Determine the (x, y) coordinate at the center of the cell enclosing the given text.  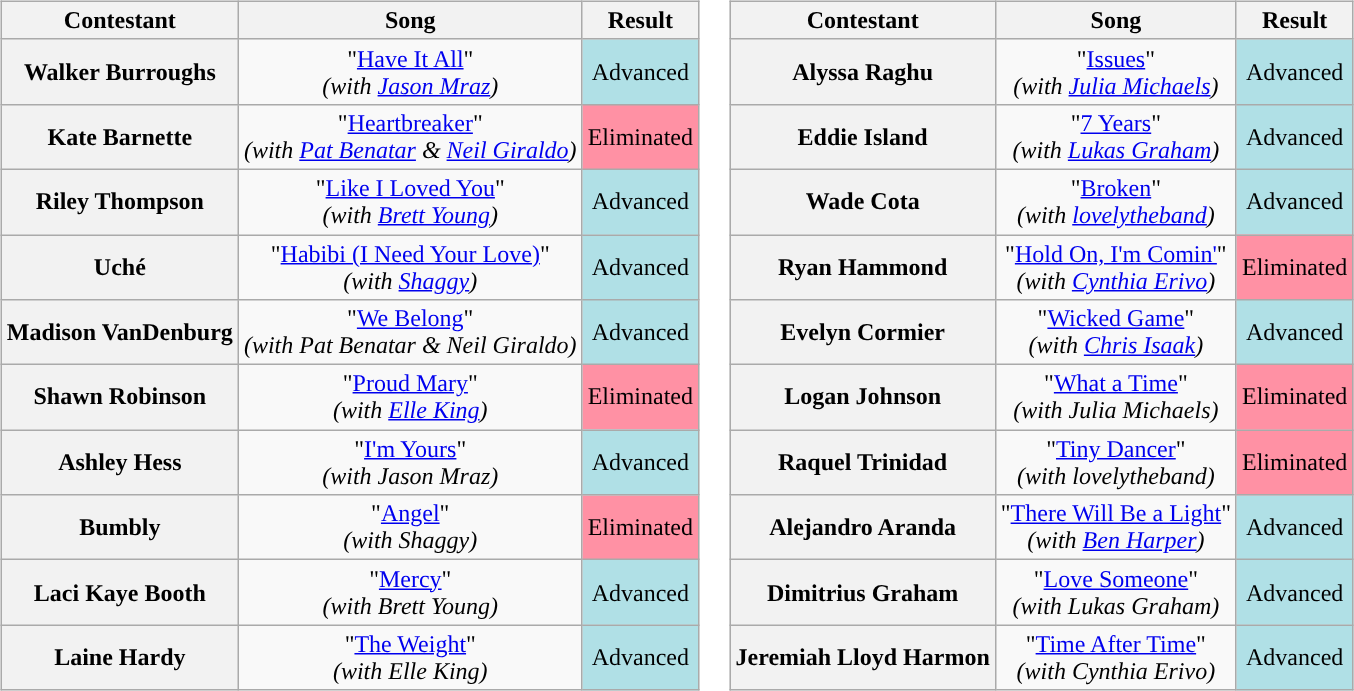
"I'm Yours"(with Jason Mraz) (410, 462)
"Heartbreaker"(with Pat Benatar & Neil Giraldo) (410, 136)
"Time After Time"(with Cynthia Erivo) (1116, 658)
"Hold On, I'm Comin'"(with Cynthia Erivo) (1116, 266)
"Proud Mary"(with Elle King) (410, 398)
"There Will Be a Light"(with Ben Harper) (1116, 528)
"Like I Loved You"(with Brett Young) (410, 202)
"The Weight"(with Elle King) (410, 658)
"7 Years"(with Lukas Graham) (1116, 136)
Ashley Hess (120, 462)
"Angel"(with Shaggy) (410, 528)
Alejandro Aranda (862, 528)
Bumbly (120, 528)
Laci Kaye Booth (120, 592)
Madison VanDenburg (120, 332)
Walker Burroughs (120, 72)
Wade Cota (862, 202)
Jeremiah Lloyd Harmon (862, 658)
Evelyn Cormier (862, 332)
"Love Someone"(with Lukas Graham) (1116, 592)
"What a Time"(with Julia Michaels) (1116, 398)
Logan Johnson (862, 398)
"Habibi (I Need Your Love)"(with Shaggy) (410, 266)
Ryan Hammond (862, 266)
Riley Thompson (120, 202)
"Have It All"(with Jason Mraz) (410, 72)
"Mercy"(with Brett Young) (410, 592)
Shawn Robinson (120, 398)
"Broken"(with lovelytheband) (1116, 202)
"Tiny Dancer"(with lovelytheband) (1116, 462)
"We Belong"(with Pat Benatar & Neil Giraldo) (410, 332)
Alyssa Raghu (862, 72)
Kate Barnette (120, 136)
Laine Hardy (120, 658)
Eddie Island (862, 136)
"Wicked Game"(with Chris Isaak) (1116, 332)
Raquel Trinidad (862, 462)
"Issues"(with Julia Michaels) (1116, 72)
Dimitrius Graham (862, 592)
Uché (120, 266)
